Output the (X, Y) coordinate of the center of the cell containing the given text.  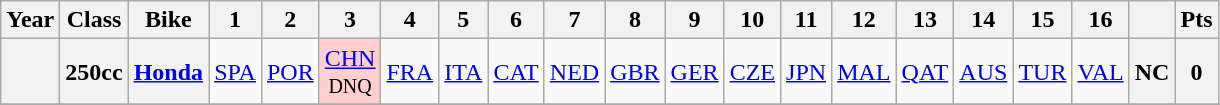
Year (30, 20)
Honda (168, 72)
2 (290, 20)
AUS (984, 72)
QAT (925, 72)
MAL (864, 72)
CAT (516, 72)
1 (236, 20)
VAL (1100, 72)
10 (752, 20)
TUR (1042, 72)
12 (864, 20)
CHNDNQ (350, 72)
ITA (464, 72)
13 (925, 20)
16 (1100, 20)
Class (94, 20)
GER (694, 72)
NED (574, 72)
CZE (752, 72)
11 (806, 20)
Pts (1196, 20)
15 (1042, 20)
250cc (94, 72)
SPA (236, 72)
POR (290, 72)
9 (694, 20)
FRA (410, 72)
NC (1152, 72)
GBR (635, 72)
4 (410, 20)
7 (574, 20)
0 (1196, 72)
14 (984, 20)
Bike (168, 20)
3 (350, 20)
JPN (806, 72)
8 (635, 20)
5 (464, 20)
6 (516, 20)
